Return [X, Y] of the center of cell containing provided text 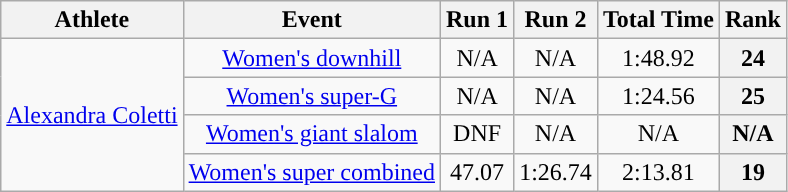
47.07 [478, 172]
Run 1 [478, 20]
24 [752, 58]
19 [752, 172]
1:26.74 [556, 172]
DNF [478, 134]
Run 2 [556, 20]
Women's downhill [312, 58]
1:24.56 [658, 96]
Event [312, 20]
Women's giant slalom [312, 134]
Athlete [92, 20]
25 [752, 96]
Alexandra Coletti [92, 115]
1:48.92 [658, 58]
Rank [752, 20]
Women's super combined [312, 172]
Women's super-G [312, 96]
2:13.81 [658, 172]
Total Time [658, 20]
